Find where the given text appears and provide that cell's center as [X, Y] coordinate. 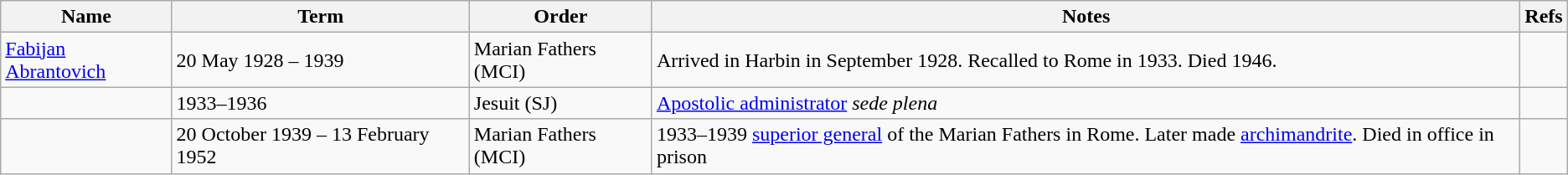
Jesuit (SJ) [560, 103]
Order [560, 17]
Refs [1544, 17]
1933–1939 superior general of the Marian Fathers in Rome. Later made archimandrite. Died in office in prison [1086, 146]
Term [320, 17]
20 October 1939 – 13 February 1952 [320, 146]
Arrived in Harbin in September 1928. Recalled to Rome in 1933. Died 1946. [1086, 60]
Notes [1086, 17]
1933–1936 [320, 103]
Fabijan Abrantovich [86, 60]
Name [86, 17]
Apostolic administrator sede plena [1086, 103]
20 May 1928 – 1939 [320, 60]
